Scan for the cell matching the given text and deliver its [x, y] coordinate at center. 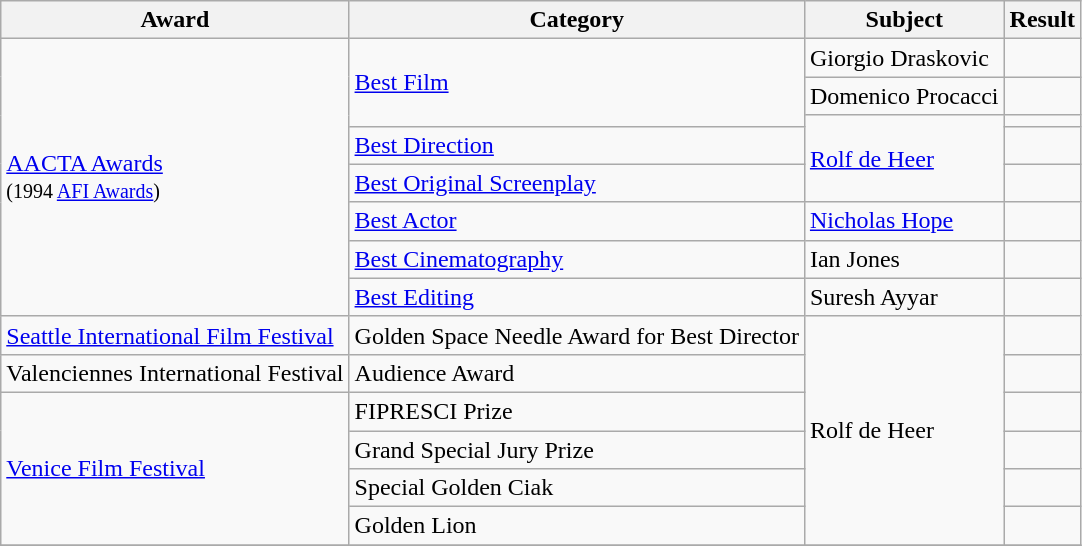
Best Direction [576, 145]
Nicholas Hope [904, 221]
Ian Jones [904, 259]
Giorgio Draskovic [904, 58]
Valenciennes International Festival [175, 373]
Subject [904, 20]
FIPRESCI Prize [576, 411]
Special Golden Ciak [576, 488]
Best Original Screenplay [576, 183]
Suresh Ayyar [904, 297]
Best Film [576, 82]
Category [576, 20]
Golden Lion [576, 526]
Audience Award [576, 373]
Best Editing [576, 297]
Venice Film Festival [175, 468]
Golden Space Needle Award for Best Director [576, 335]
AACTA Awards(1994 AFI Awards) [175, 178]
Best Cinematography [576, 259]
Seattle International Film Festival [175, 335]
Award [175, 20]
Grand Special Jury Prize [576, 449]
Best Actor [576, 221]
Result [1042, 20]
Domenico Procacci [904, 96]
